Locate the cell with the specified text and output its [x, y] center coordinate. 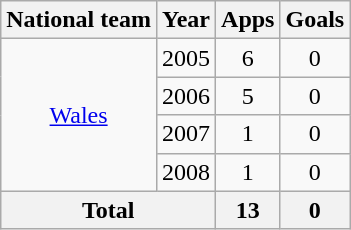
2006 [186, 96]
13 [248, 210]
Apps [248, 20]
Year [186, 20]
5 [248, 96]
2005 [186, 58]
2007 [186, 134]
Goals [315, 20]
Wales [79, 115]
Total [108, 210]
6 [248, 58]
2008 [186, 172]
National team [79, 20]
